Detect which cell encompasses the target text, then output its (x, y) center coordinate. 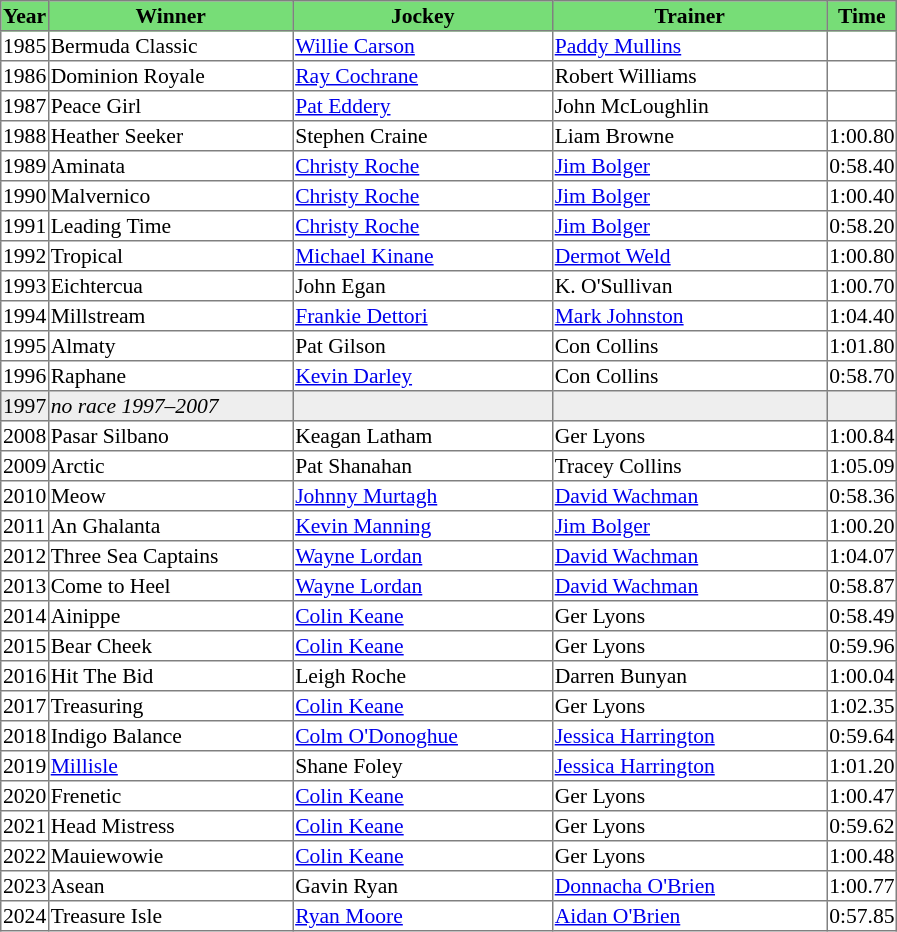
1987 (25, 106)
2018 (25, 736)
Bear Cheek (170, 646)
1:00.48 (862, 856)
Colm O'Donoghue (423, 736)
Head Mistress (170, 826)
0:58.40 (862, 166)
2011 (25, 526)
1:00.84 (862, 436)
2021 (25, 826)
Ryan Moore (423, 916)
2010 (25, 496)
2017 (25, 706)
An Ghalanta (170, 526)
1:00.77 (862, 886)
Asean (170, 886)
Pat Shanahan (423, 466)
2014 (25, 616)
Hit The Bid (170, 676)
2013 (25, 586)
1986 (25, 76)
Three Sea Captains (170, 556)
Millisle (170, 766)
Ray Cochrane (423, 76)
1:04.07 (862, 556)
Pat Gilson (423, 346)
Trainer (689, 16)
1:05.09 (862, 466)
Aidan O'Brien (689, 916)
1990 (25, 196)
0:59.64 (862, 736)
Michael Kinane (423, 256)
2024 (25, 916)
Stephen Craine (423, 136)
1:00.04 (862, 676)
Jockey (423, 16)
2012 (25, 556)
Donnacha O'Brien (689, 886)
2022 (25, 856)
Raphane (170, 376)
Bermuda Classic (170, 46)
2009 (25, 466)
Gavin Ryan (423, 886)
1:00.20 (862, 526)
Johnny Murtagh (423, 496)
1994 (25, 316)
Frenetic (170, 796)
1:01.80 (862, 346)
Time (862, 16)
Kevin Darley (423, 376)
Leigh Roche (423, 676)
0:58.70 (862, 376)
Eichtercua (170, 286)
Tracey Collins (689, 466)
Frankie Dettori (423, 316)
Tropical (170, 256)
Keagan Latham (423, 436)
1996 (25, 376)
Mauiewowie (170, 856)
Liam Browne (689, 136)
2020 (25, 796)
1985 (25, 46)
Kevin Manning (423, 526)
Pasar Silbano (170, 436)
John Egan (423, 286)
Ainippe (170, 616)
Winner (170, 16)
0:59.62 (862, 826)
1:04.40 (862, 316)
0:58.87 (862, 586)
1995 (25, 346)
Year (25, 16)
John McLoughlin (689, 106)
Mark Johnston (689, 316)
1:00.47 (862, 796)
Almaty (170, 346)
Heather Seeker (170, 136)
Pat Eddery (423, 106)
Arctic (170, 466)
K. O'Sullivan (689, 286)
Malvernico (170, 196)
0:59.96 (862, 646)
Shane Foley (423, 766)
Aminata (170, 166)
1993 (25, 286)
2023 (25, 886)
0:58.49 (862, 616)
Meow (170, 496)
1988 (25, 136)
1:00.40 (862, 196)
Willie Carson (423, 46)
1992 (25, 256)
Dermot Weld (689, 256)
Dominion Royale (170, 76)
1997 (25, 406)
1:00.70 (862, 286)
Treasuring (170, 706)
Robert Williams (689, 76)
2019 (25, 766)
1:01.20 (862, 766)
Darren Bunyan (689, 676)
0:58.36 (862, 496)
Treasure Isle (170, 916)
Come to Heel (170, 586)
0:57.85 (862, 916)
Paddy Mullins (689, 46)
2015 (25, 646)
1989 (25, 166)
no race 1997–2007 (170, 406)
Peace Girl (170, 106)
1:02.35 (862, 706)
Indigo Balance (170, 736)
1991 (25, 226)
Leading Time (170, 226)
2008 (25, 436)
2016 (25, 676)
0:58.20 (862, 226)
Millstream (170, 316)
